Capture the cell that displays the provided text and extract its (X, Y) central coordinate. 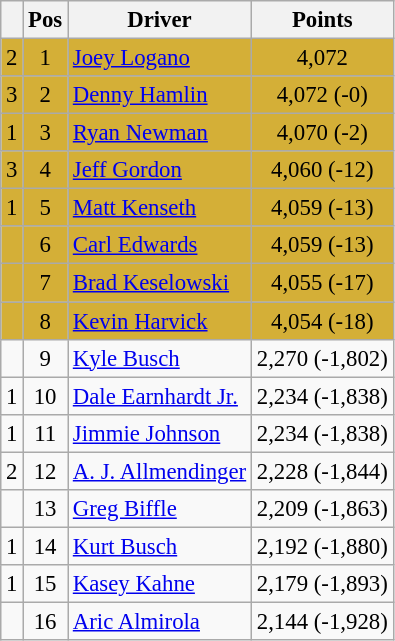
A. J. Allmendinger (160, 471)
Kurt Busch (160, 546)
2,179 (-1,893) (322, 584)
Carl Edwards (160, 245)
10 (46, 396)
4,072 (-0) (322, 95)
Joey Logano (160, 58)
13 (46, 509)
4,072 (322, 58)
14 (46, 546)
Denny Hamlin (160, 95)
Pos (46, 20)
Brad Keselowski (160, 283)
Driver (160, 20)
Jeff Gordon (160, 170)
7 (46, 283)
4,055 (-17) (322, 283)
2,228 (-1,844) (322, 471)
Ryan Newman (160, 133)
9 (46, 358)
4,054 (-18) (322, 321)
2,270 (-1,802) (322, 358)
2,144 (-1,928) (322, 621)
16 (46, 621)
Matt Kenseth (160, 208)
Points (322, 20)
4 (46, 170)
2,192 (-1,880) (322, 546)
Jimmie Johnson (160, 433)
Aric Almirola (160, 621)
4,070 (-2) (322, 133)
Kyle Busch (160, 358)
Greg Biffle (160, 509)
12 (46, 471)
11 (46, 433)
15 (46, 584)
8 (46, 321)
Kasey Kahne (160, 584)
4,060 (-12) (322, 170)
2,209 (-1,863) (322, 509)
5 (46, 208)
6 (46, 245)
Kevin Harvick (160, 321)
Dale Earnhardt Jr. (160, 396)
